Extract the (x, y) coordinate from the center of the cell holding the provided text.  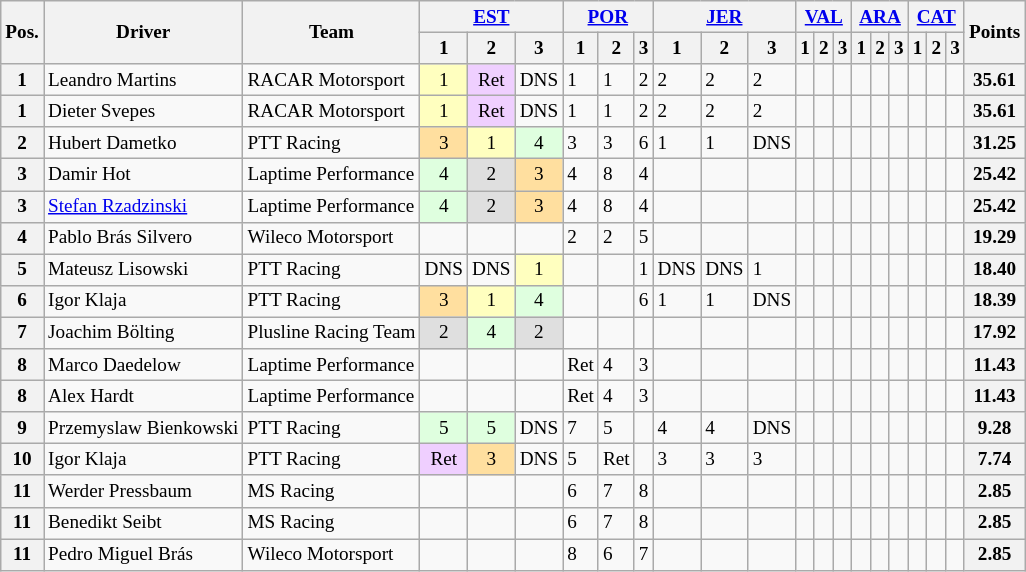
Pablo Brás Silvero (144, 238)
Plusline Racing Team (332, 333)
Mateusz Lisowski (144, 270)
7.74 (994, 460)
Benedikt Seibt (144, 523)
Leandro Martins (144, 80)
9 (22, 428)
18.39 (994, 301)
Marco Daedelow (144, 365)
18.40 (994, 270)
19.29 (994, 238)
Werder Pressbaum (144, 491)
Dieter Svepes (144, 111)
Alex Hardt (144, 396)
Team (332, 32)
Damir Hot (144, 175)
JER (724, 17)
POR (608, 17)
Joachim Bölting (144, 333)
17.92 (994, 333)
Points (994, 32)
ARA (880, 17)
Pedro Miguel Brás (144, 554)
CAT (936, 17)
Driver (144, 32)
Hubert Dametko (144, 143)
31.25 (994, 143)
Przemyslaw Bienkowski (144, 428)
9.28 (994, 428)
10 (22, 460)
Stefan Rzadzinski (144, 206)
Pos. (22, 32)
VAL (824, 17)
EST (492, 17)
